From the cell containing the given text, extract its center point as (x, y) coordinate. 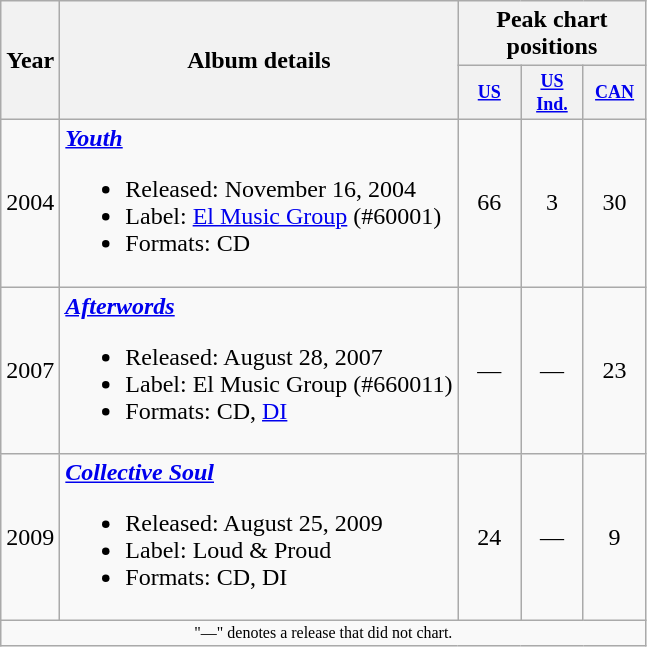
YouthReleased: November 16, 2004Label: El Music Group (#60001)Formats: CD (259, 202)
30 (614, 202)
Collective SoulReleased: August 25, 2009Label: Loud & ProudFormats: CD, DI (259, 538)
2009 (30, 538)
66 (490, 202)
Peak chart positions (552, 34)
23 (614, 370)
AfterwordsReleased: August 28, 2007Label: El Music Group (#660011)Formats: CD, DI (259, 370)
3 (552, 202)
"—" denotes a release that did not chart. (324, 633)
Year (30, 60)
24 (490, 538)
2004 (30, 202)
9 (614, 538)
US (490, 93)
Album details (259, 60)
CAN (614, 93)
USInd. (552, 93)
2007 (30, 370)
